Detect which cell encompasses the target text, then output its [X, Y] center coordinate. 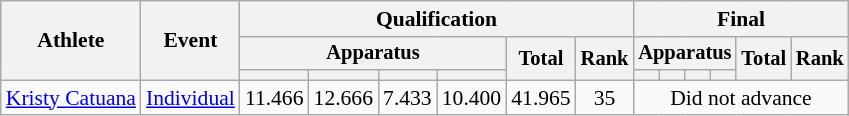
Event [190, 40]
7.433 [408, 98]
Kristy Catuana [71, 98]
Athlete [71, 40]
35 [605, 98]
11.466 [274, 98]
Qualification [436, 19]
Individual [190, 98]
Final [740, 19]
12.666 [344, 98]
41.965 [540, 98]
Did not advance [740, 98]
10.400 [472, 98]
